Return [X, Y] of the center of cell containing provided text 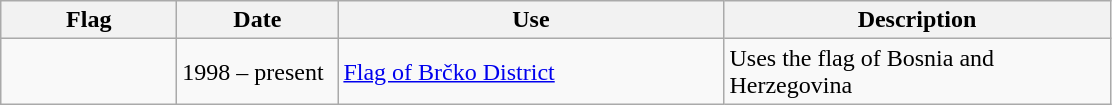
Flag of Brčko District [531, 72]
Use [531, 20]
Description [917, 20]
Date [258, 20]
Flag [89, 20]
Uses the flag of Bosnia and Herzegovina [917, 72]
1998 – present [258, 72]
